Detect which cell encompasses the target text, then output its [X, Y] center coordinate. 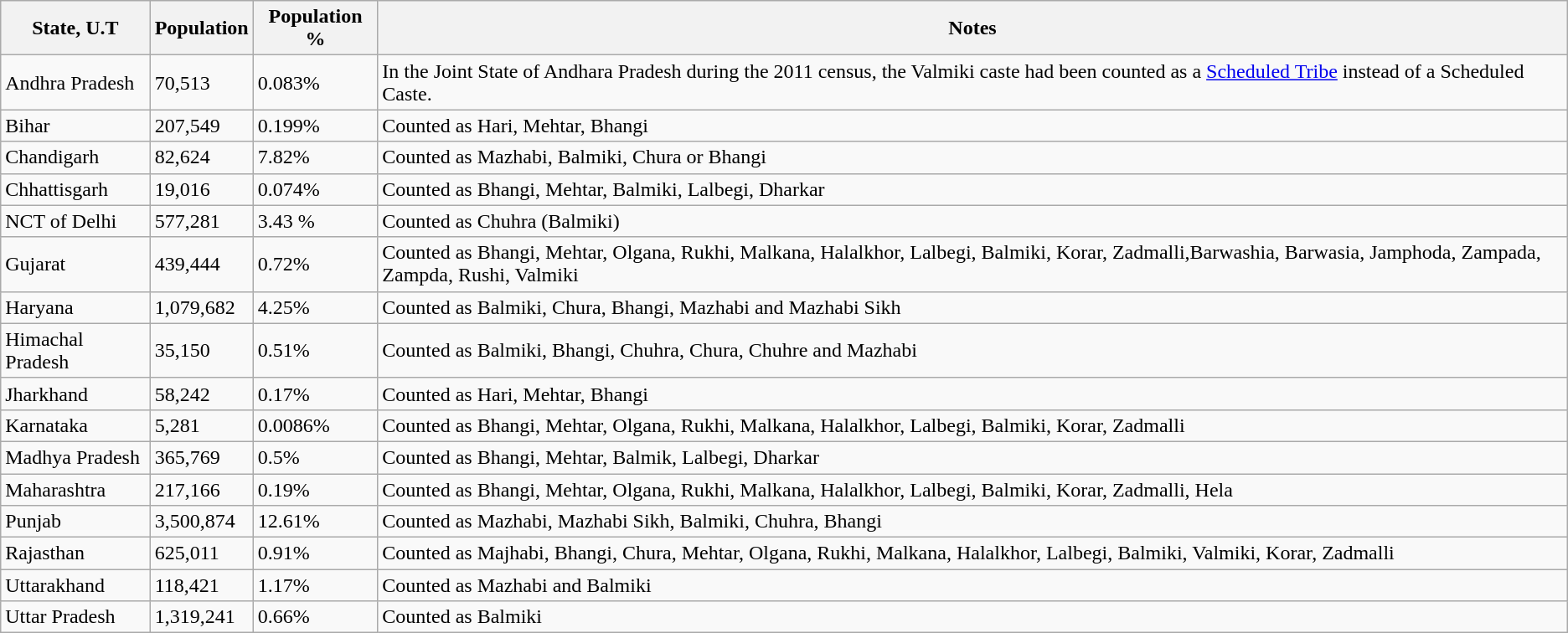
Himachal Pradesh [75, 350]
70,513 [201, 82]
Notes [972, 28]
Uttarakhand [75, 585]
Counted as Mazhabi, Balmiki, Chura or Bhangi [972, 157]
Counted as Bhangi, Mehtar, Balmiki, Lalbegi, Dharkar [972, 189]
NCT of Delhi [75, 221]
1,319,241 [201, 617]
Counted as Balmiki [972, 617]
Chandigarh [75, 157]
0.083% [315, 82]
Counted as Bhangi, Mehtar, Olgana, Rukhi, Malkana, Halalkhor, Lalbegi, Balmiki, Korar, Zadmalli [972, 425]
625,011 [201, 553]
82,624 [201, 157]
0.5% [315, 457]
Madhya Pradesh [75, 457]
Jharkhand [75, 394]
0.199% [315, 126]
Gujarat [75, 265]
State, U.T [75, 28]
0.66% [315, 617]
Maharashtra [75, 490]
Karnataka [75, 425]
35,150 [201, 350]
207,549 [201, 126]
Andhra Pradesh [75, 82]
439,444 [201, 265]
Counted as Mazhabi and Balmiki [972, 585]
0.72% [315, 265]
Counted as Majhabi, Bhangi, Chura, Mehtar, Olgana, Rukhi, Malkana, Halalkhor, Lalbegi, Balmiki, Valmiki, Korar, Zadmalli [972, 553]
7.82% [315, 157]
Haryana [75, 307]
Population % [315, 28]
In the Joint State of Andhara Pradesh during the 2011 census, the Valmiki caste had been counted as a Scheduled Tribe instead of a Scheduled Caste. [972, 82]
0.0086% [315, 425]
Counted as Bhangi, Mehtar, Olgana, Rukhi, Malkana, Halalkhor, Lalbegi, Balmiki, Korar, Zadmalli, Hela [972, 490]
0.91% [315, 553]
Population [201, 28]
Counted as Bhangi, Mehtar, Balmik, Lalbegi, Dharkar [972, 457]
217,166 [201, 490]
Chhattisgarh [75, 189]
1.17% [315, 585]
Bihar [75, 126]
4.25% [315, 307]
Counted as Chuhra (Balmiki) [972, 221]
Counted as Balmiki, Chura, Bhangi, Mazhabi and Mazhabi Sikh [972, 307]
5,281 [201, 425]
12.61% [315, 522]
0.17% [315, 394]
Counted as Mazhabi, Mazhabi Sikh, Balmiki, Chuhra, Bhangi [972, 522]
3.43 % [315, 221]
19,016 [201, 189]
3,500,874 [201, 522]
365,769 [201, 457]
1,079,682 [201, 307]
58,242 [201, 394]
Punjab [75, 522]
118,421 [201, 585]
Rajasthan [75, 553]
0.19% [315, 490]
0.51% [315, 350]
Counted as Balmiki, Bhangi, Chuhra, Chura, Chuhre and Mazhabi [972, 350]
0.074% [315, 189]
Uttar Pradesh [75, 617]
577,281 [201, 221]
